Locate the cell with the specified text and output its [X, Y] center coordinate. 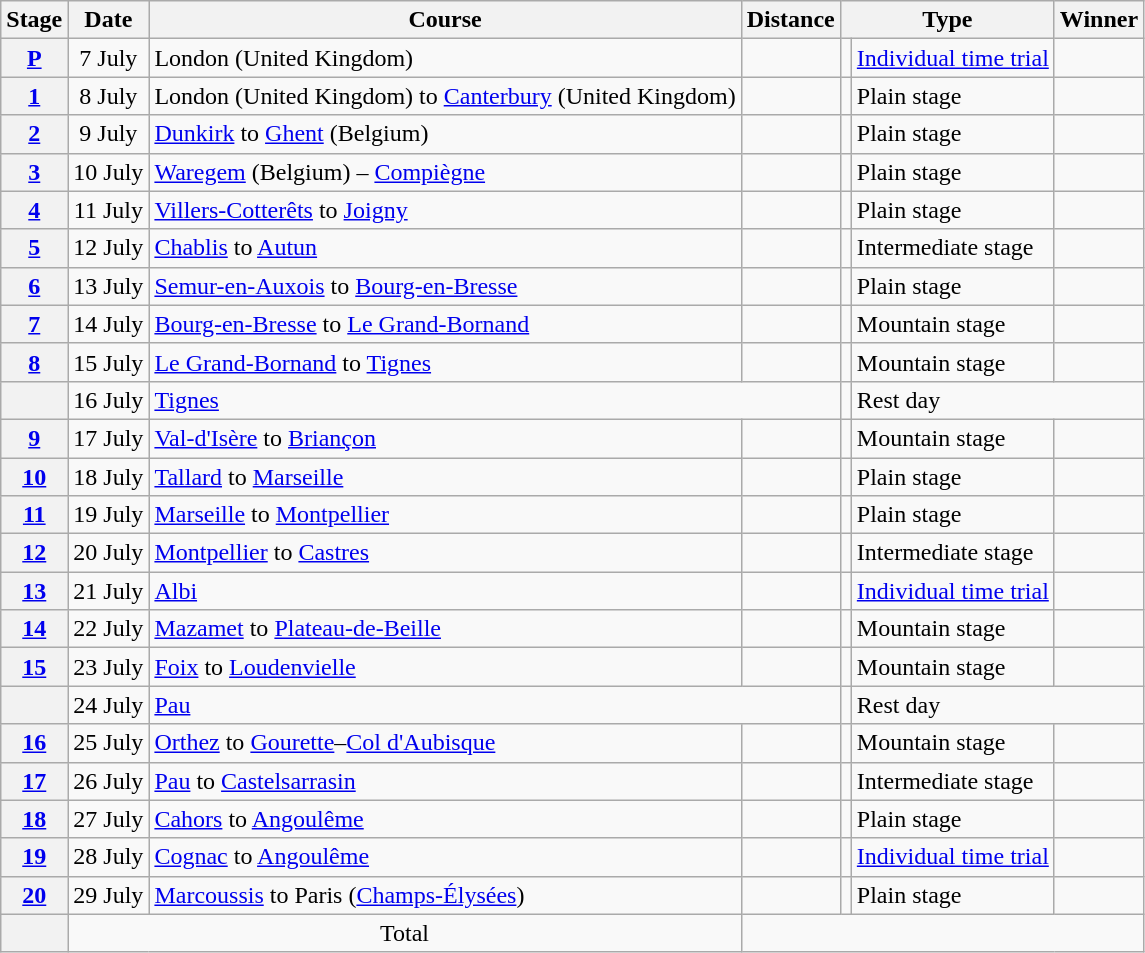
14 July [108, 324]
19 July [108, 515]
Date [108, 20]
Course [445, 20]
16 July [108, 400]
23 July [108, 667]
Tignes [494, 400]
Tallard to Marseille [445, 477]
14 [34, 629]
Dunkirk to Ghent (Belgium) [445, 134]
Stage [34, 20]
9 July [108, 134]
7 July [108, 58]
Mazamet to Plateau-de-Beille [445, 629]
Bourg-en-Bresse to Le Grand-Bornand [445, 324]
9 [34, 438]
13 [34, 591]
11 July [108, 210]
Total [404, 933]
Pau [494, 705]
15 July [108, 362]
Albi [445, 591]
10 [34, 477]
5 [34, 248]
19 [34, 857]
2 [34, 134]
16 [34, 743]
25 July [108, 743]
10 July [108, 172]
3 [34, 172]
Winner [1098, 20]
Montpellier to Castres [445, 553]
6 [34, 286]
Cognac to Angoulême [445, 857]
22 July [108, 629]
Pau to Castelsarrasin [445, 781]
13 July [108, 286]
Le Grand-Bornand to Tignes [445, 362]
London (United Kingdom) [445, 58]
18 [34, 819]
Type [947, 20]
Villers-Cotterêts to Joigny [445, 210]
Marcoussis to Paris (Champs-Élysées) [445, 895]
Distance [790, 20]
27 July [108, 819]
Waregem (Belgium) – Compiègne [445, 172]
Orthez to Gourette–Col d'Aubisque [445, 743]
7 [34, 324]
P [34, 58]
21 July [108, 591]
Semur-en-Auxois to Bourg-en-Bresse [445, 286]
Foix to Loudenvielle [445, 667]
1 [34, 96]
29 July [108, 895]
17 [34, 781]
12 [34, 553]
Cahors to Angoulême [445, 819]
17 July [108, 438]
8 July [108, 96]
Marseille to Montpellier [445, 515]
Val-d'Isère to Briançon [445, 438]
11 [34, 515]
15 [34, 667]
18 July [108, 477]
8 [34, 362]
26 July [108, 781]
20 [34, 895]
Chablis to Autun [445, 248]
London (United Kingdom) to Canterbury (United Kingdom) [445, 96]
4 [34, 210]
12 July [108, 248]
28 July [108, 857]
20 July [108, 553]
24 July [108, 705]
